Search for the cell housing the specified text and yield its [x, y] center coordinate. 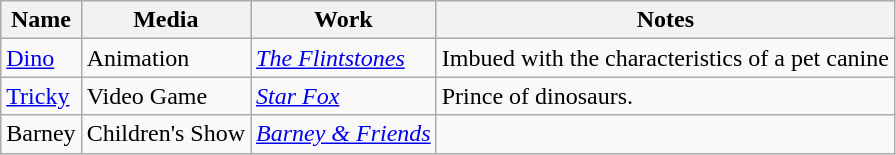
Barney & Friends [344, 134]
The Flintstones [344, 58]
Media [166, 20]
Prince of dinosaurs. [665, 96]
Video Game [166, 96]
Work [344, 20]
Notes [665, 20]
Imbued with the characteristics of a pet canine [665, 58]
Tricky [41, 96]
Star Fox [344, 96]
Animation [166, 58]
Name [41, 20]
Dino [41, 58]
Barney [41, 134]
Children's Show [166, 134]
